Determine the [X, Y] coordinate at the center of the cell enclosing the given text.  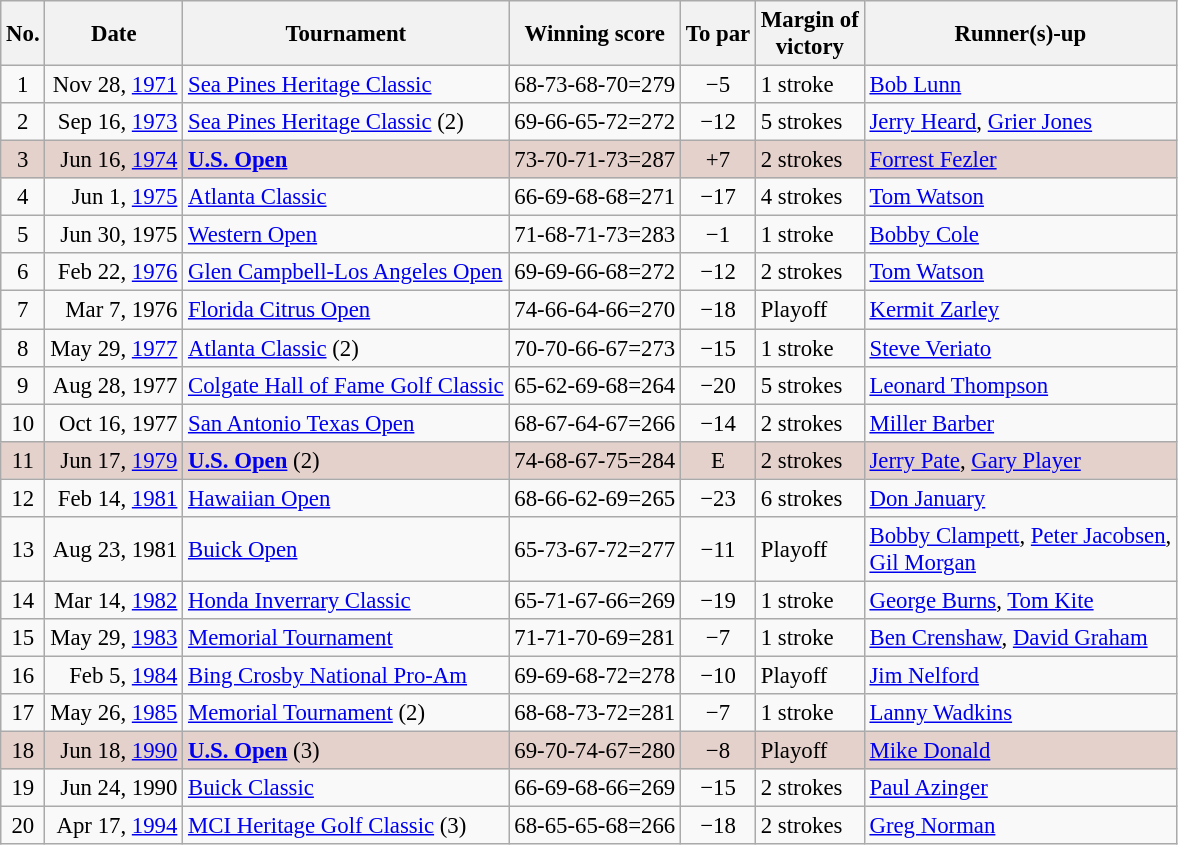
−1 [718, 235]
Ben Crenshaw, David Graham [1020, 638]
Forrest Fezler [1020, 160]
4 strokes [810, 197]
17 [23, 713]
Miller Barber [1020, 423]
Kermit Zarley [1020, 310]
11 [23, 460]
Steve Veriato [1020, 348]
U.S. Open (2) [346, 460]
66-69-68-66=269 [595, 788]
Sea Pines Heritage Classic [346, 85]
5 [23, 235]
69-66-65-72=272 [595, 122]
12 [23, 498]
9 [23, 385]
−5 [718, 85]
3 [23, 160]
Western Open [346, 235]
Buick Open [346, 550]
1 [23, 85]
Colgate Hall of Fame Golf Classic [346, 385]
Leonard Thompson [1020, 385]
18 [23, 751]
Glen Campbell-Los Angeles Open [346, 273]
To par [718, 34]
6 [23, 273]
Tournament [346, 34]
71-68-71-73=283 [595, 235]
−11 [718, 550]
Bobby Clampett, Peter Jacobsen, Gil Morgan [1020, 550]
No. [23, 34]
Aug 23, 1981 [114, 550]
Bobby Cole [1020, 235]
Jun 16, 1974 [114, 160]
U.S. Open (3) [346, 751]
E [718, 460]
14 [23, 600]
Aug 28, 1977 [114, 385]
4 [23, 197]
8 [23, 348]
Jun 18, 1990 [114, 751]
−20 [718, 385]
65-71-67-66=269 [595, 600]
Greg Norman [1020, 826]
−17 [718, 197]
65-73-67-72=277 [595, 550]
Jun 1, 1975 [114, 197]
Memorial Tournament [346, 638]
Sea Pines Heritage Classic (2) [346, 122]
Don January [1020, 498]
13 [23, 550]
May 29, 1977 [114, 348]
66-69-68-68=271 [595, 197]
7 [23, 310]
71-71-70-69=281 [595, 638]
Apr 17, 1994 [114, 826]
+7 [718, 160]
10 [23, 423]
6 strokes [810, 498]
15 [23, 638]
68-73-68-70=279 [595, 85]
May 26, 1985 [114, 713]
Winning score [595, 34]
74-66-64-66=270 [595, 310]
−14 [718, 423]
69-69-66-68=272 [595, 273]
−23 [718, 498]
73-70-71-73=287 [595, 160]
−8 [718, 751]
20 [23, 826]
−10 [718, 675]
Bob Lunn [1020, 85]
Runner(s)-up [1020, 34]
69-69-68-72=278 [595, 675]
68-65-65-68=266 [595, 826]
Oct 16, 1977 [114, 423]
19 [23, 788]
Mar 7, 1976 [114, 310]
Jun 30, 1975 [114, 235]
May 29, 1983 [114, 638]
Jerry Pate, Gary Player [1020, 460]
65-62-69-68=264 [595, 385]
Sep 16, 1973 [114, 122]
Jun 17, 1979 [114, 460]
−19 [718, 600]
Hawaiian Open [346, 498]
68-68-73-72=281 [595, 713]
Atlanta Classic [346, 197]
Margin ofvictory [810, 34]
Feb 22, 1976 [114, 273]
Honda Inverrary Classic [346, 600]
Atlanta Classic (2) [346, 348]
San Antonio Texas Open [346, 423]
Nov 28, 1971 [114, 85]
16 [23, 675]
Mar 14, 1982 [114, 600]
Feb 5, 1984 [114, 675]
74-68-67-75=284 [595, 460]
Jim Nelford [1020, 675]
U.S. Open [346, 160]
Paul Azinger [1020, 788]
68-67-64-67=266 [595, 423]
Buick Classic [346, 788]
Mike Donald [1020, 751]
George Burns, Tom Kite [1020, 600]
Lanny Wadkins [1020, 713]
69-70-74-67=280 [595, 751]
70-70-66-67=273 [595, 348]
Jun 24, 1990 [114, 788]
Date [114, 34]
Feb 14, 1981 [114, 498]
Bing Crosby National Pro-Am [346, 675]
Jerry Heard, Grier Jones [1020, 122]
2 [23, 122]
68-66-62-69=265 [595, 498]
Memorial Tournament (2) [346, 713]
MCI Heritage Golf Classic (3) [346, 826]
Florida Citrus Open [346, 310]
